Scan for the cell matching the given text and deliver its [x, y] coordinate at center. 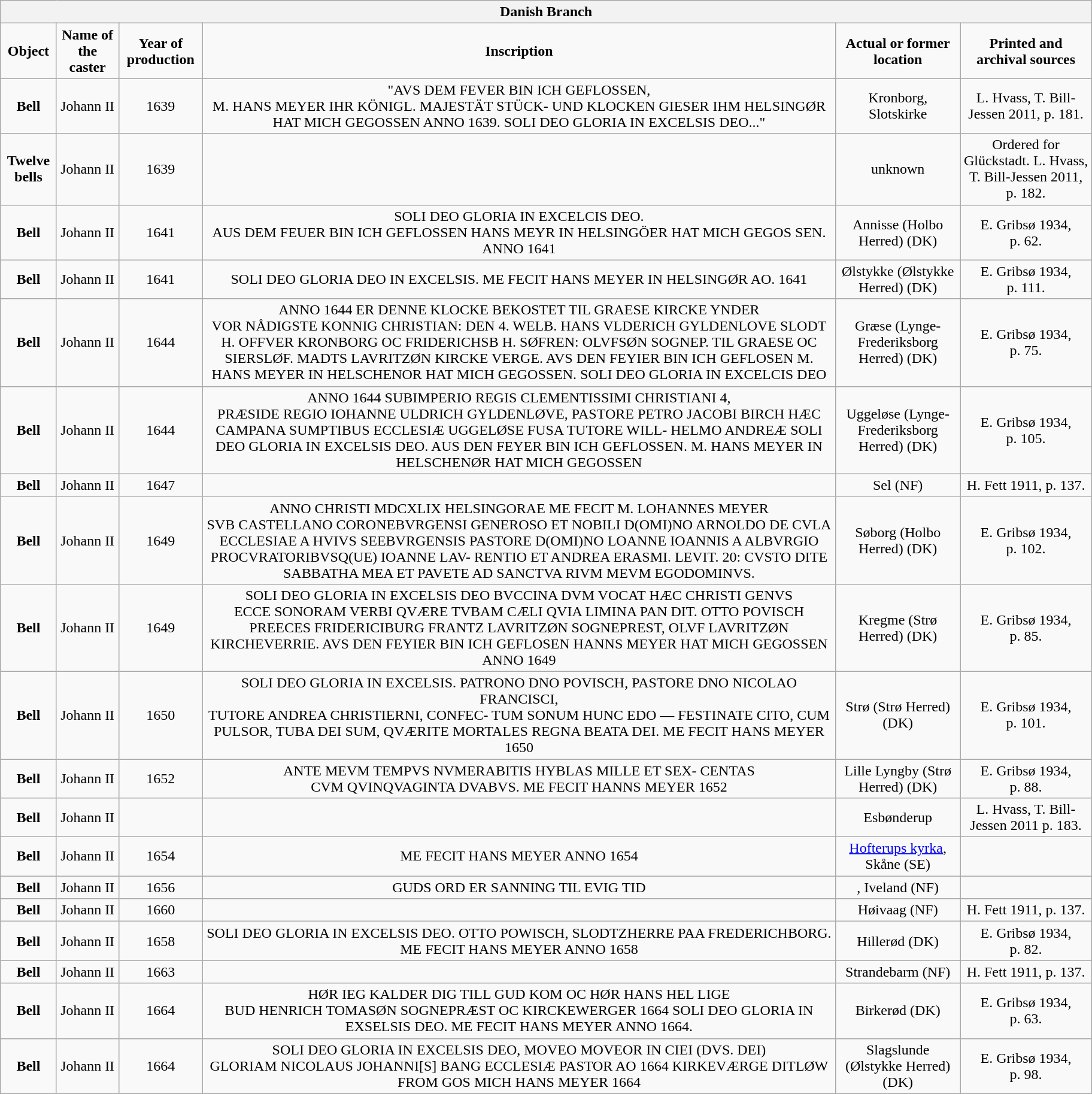
Annisse (Holbo Herred) (DK) [898, 232]
GUDS ORD ER SANNING TIL EVIG TID [518, 887]
1660 [160, 910]
Printed and archival sources [1026, 51]
ME FECIT HANS MEYER ANNO 1654 [518, 856]
1663 [160, 972]
1658 [160, 941]
E. Gribsø 1934, p. 105. [1026, 430]
Høivaag (NF) [898, 910]
Danish Branch [546, 12]
Ordered for Glückstadt. L. Hvass, T. Bill-Jessen 2011, p. 182. [1026, 169]
E. Gribsø 1934, p. 101. [1026, 715]
Slagslunde (Ølstykke Herred) (DK) [898, 1066]
E. Gribsø 1934, p. 75. [1026, 343]
1656 [160, 887]
unknown [898, 169]
Inscription [518, 51]
1650 [160, 715]
Græse (Lynge-Frederiksborg Herred) (DK) [898, 343]
Twelve bells [29, 169]
, Iveland (NF) [898, 887]
Strandebarm (NF) [898, 972]
E. Gribsø 1934, p. 88. [1026, 778]
Kregme (Strø Herred) (DK) [898, 628]
Name of the caster [87, 51]
E. Gribsø 1934, p. 62. [1026, 232]
E. Gribsø 1934, p. 102. [1026, 540]
Hofterups kyrka, Skåne (SE) [898, 856]
E. Gribsø 1934, p. 82. [1026, 941]
SOLI DEO GLORIA DEO IN EXCELSIS. ME FECIT HANS MEYER IN HELSINGØR AO. 1641 [518, 279]
SOLI DEO GLORIA IN EXCELCIS DEO.AUS DEM FEUER BIN ICH GEFLOSSEN HANS MEYR IN HELSINGÖER HAT MICH GEGOS SEN. ANNO 1641 [518, 232]
Year of production [160, 51]
L. Hvass, T. Bill-Jessen 2011, p. 181. [1026, 106]
Kronborg, Slotskirke [898, 106]
E. Gribsø 1934, p. 63. [1026, 1011]
Sel (NF) [898, 485]
1654 [160, 856]
SOLI DEO GLORIA IN EXCELSIS DEO. OTTO POWISCH, SLODTZHERRE PAA FREDERICHBORG.ME FECIT HANS MEYER ANNO 1658 [518, 941]
Object [29, 51]
E. Gribsø 1934, p. 85. [1026, 628]
Uggeløse (Lynge-Frederiksborg Herred) (DK) [898, 430]
Esbønderup [898, 818]
Hillerød (DK) [898, 941]
1647 [160, 485]
Birkerød (DK) [898, 1011]
1652 [160, 778]
Lille Lyngby (Strø Herred) (DK) [898, 778]
E. Gribsø 1934, p. 98. [1026, 1066]
Søborg (Holbo Herred) (DK) [898, 540]
Strø (Strø Herred) (DK) [898, 715]
Ølstykke (Ølstykke Herred) (DK) [898, 279]
L. Hvass, T. Bill-Jessen 2011 p. 183. [1026, 818]
Actual or former location [898, 51]
ANTE MEVM TEMPVS NVMERABITIS HYBLAS MILLE ET SEX- CENTASCVM QVINQVAGINTA DVABVS. ME FECIT HANNS MEYER 1652 [518, 778]
E. Gribsø 1934, p. 111. [1026, 279]
